For the text-containing cell, return its midpoint in (x, y) coordinate format. 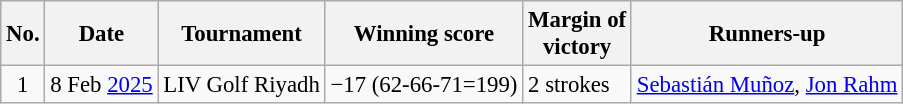
Winning score (424, 34)
LIV Golf Riyadh (242, 85)
Sebastián Muñoz, Jon Rahm (766, 85)
No. (23, 34)
2 strokes (578, 85)
Runners-up (766, 34)
−17 (62-66-71=199) (424, 85)
8 Feb 2025 (102, 85)
1 (23, 85)
Margin ofvictory (578, 34)
Date (102, 34)
Tournament (242, 34)
